For the text-containing cell, return its midpoint in (X, Y) coordinate format. 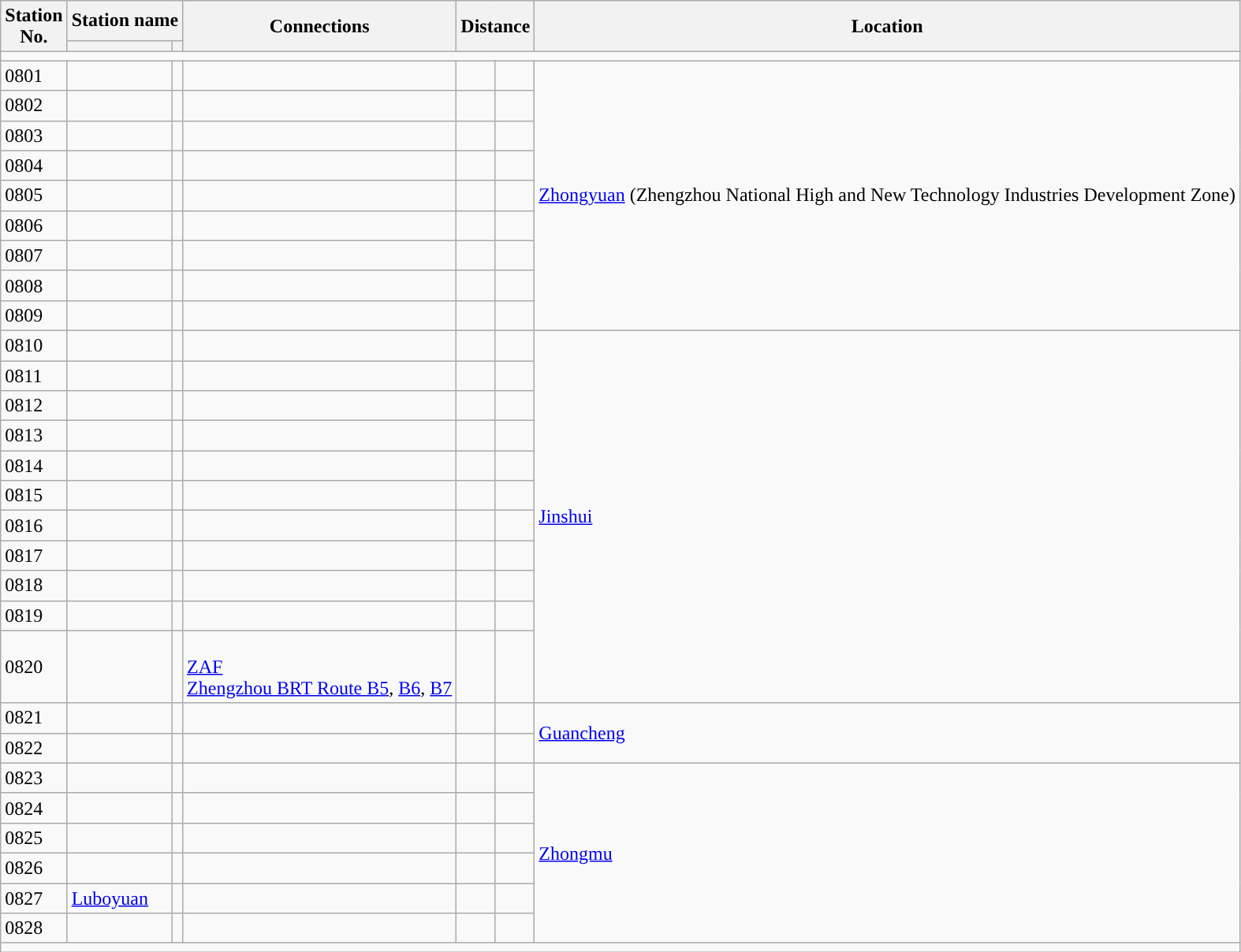
0823 (34, 778)
0822 (34, 748)
0828 (34, 928)
0808 (34, 285)
ZAF Zhengzhou BRT Route B5, B6, B7 (320, 667)
0810 (34, 345)
Zhongmu (888, 853)
0820 (34, 667)
0824 (34, 808)
0805 (34, 195)
0826 (34, 868)
0801 (34, 76)
Zhongyuan (Zhengzhou National High and New Technology Industries Development Zone) (888, 195)
0825 (34, 838)
Guancheng (888, 733)
0804 (34, 165)
Luboyuan (120, 898)
Distance (495, 27)
0814 (34, 466)
0809 (34, 315)
StationNo. (34, 27)
0811 (34, 376)
Location (888, 27)
0807 (34, 255)
0806 (34, 225)
0827 (34, 898)
Connections (320, 27)
0813 (34, 436)
0821 (34, 718)
0817 (34, 556)
Jinshui (888, 517)
Station name (125, 20)
0819 (34, 615)
0812 (34, 406)
0818 (34, 586)
0816 (34, 526)
0815 (34, 496)
0802 (34, 106)
0803 (34, 136)
